Output the (X, Y) coordinate of the center of the cell containing the given text.  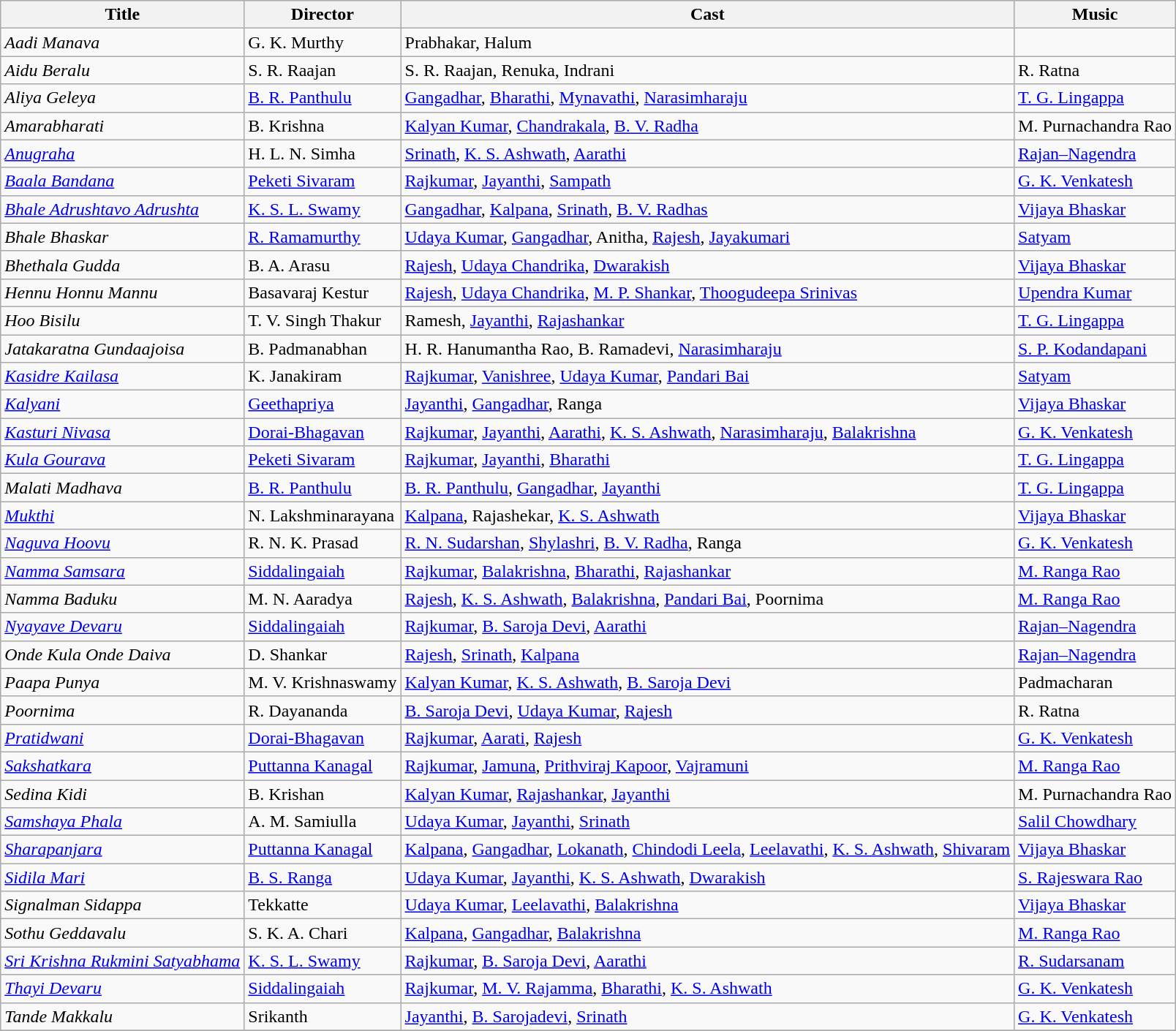
Rajkumar, Vanishree, Udaya Kumar, Pandari Bai (708, 377)
Basavaraj Kestur (323, 292)
R. Ramamurthy (323, 237)
Udaya Kumar, Jayanthi, K. S. Ashwath, Dwarakish (708, 877)
R. N. Sudarshan, Shylashri, B. V. Radha, Ranga (708, 543)
Upendra Kumar (1096, 292)
Kalpana, Gangadhar, Balakrishna (708, 933)
Bhale Bhaskar (123, 237)
R. N. K. Prasad (323, 543)
K. Janakiram (323, 377)
Thayi Devaru (123, 989)
Amarabharati (123, 126)
Sothu Geddavalu (123, 933)
Rajkumar, Jayanthi, Aarathi, K. S. Ashwath, Narasimharaju, Balakrishna (708, 432)
Srikanth (323, 1016)
Aadi Manava (123, 42)
Salil Chowdhary (1096, 822)
Sedina Kidi (123, 793)
B. Krishna (323, 126)
M. N. Aaradya (323, 599)
Rajkumar, Balakrishna, Bharathi, Rajashankar (708, 571)
Bhethala Gudda (123, 265)
A. M. Samiulla (323, 822)
Tande Makkalu (123, 1016)
Jayanthi, B. Sarojadevi, Srinath (708, 1016)
Gangadhar, Kalpana, Srinath, B. V. Radhas (708, 209)
Hennu Honnu Mannu (123, 292)
Geethapriya (323, 404)
B. A. Arasu (323, 265)
Aidu Beralu (123, 70)
Nyayave Devaru (123, 627)
Rajesh, Udaya Chandrika, M. P. Shankar, Thoogudeepa Srinivas (708, 292)
Hoo Bisilu (123, 320)
Rajesh, K. S. Ashwath, Balakrishna, Pandari Bai, Poornima (708, 599)
Kasidre Kailasa (123, 377)
H. R. Hanumantha Rao, B. Ramadevi, Narasimharaju (708, 349)
N. Lakshminarayana (323, 515)
S. Rajeswara Rao (1096, 877)
Sidila Mari (123, 877)
Paapa Punya (123, 682)
Aliya Geleya (123, 98)
Padmacharan (1096, 682)
M. V. Krishnaswamy (323, 682)
Prabhakar, Halum (708, 42)
D. Shankar (323, 654)
Sharapanjara (123, 850)
B. R. Panthulu, Gangadhar, Jayanthi (708, 488)
Srinath, K. S. Ashwath, Aarathi (708, 154)
Title (123, 15)
Director (323, 15)
Udaya Kumar, Gangadhar, Anitha, Rajesh, Jayakumari (708, 237)
Kalpana, Rajashekar, K. S. Ashwath (708, 515)
B. S. Ranga (323, 877)
Rajkumar, Jamuna, Prithviraj Kapoor, Vajramuni (708, 766)
S. R. Raajan, Renuka, Indrani (708, 70)
S. R. Raajan (323, 70)
Mukthi (123, 515)
S. K. A. Chari (323, 933)
Kalyan Kumar, Rajashankar, Jayanthi (708, 793)
Kalpana, Gangadhar, Lokanath, Chindodi Leela, Leelavathi, K. S. Ashwath, Shivaram (708, 850)
Kula Gourava (123, 460)
Anugraha (123, 154)
Onde Kula Onde Daiva (123, 654)
Ramesh, Jayanthi, Rajashankar (708, 320)
T. V. Singh Thakur (323, 320)
Signalman Sidappa (123, 905)
Namma Baduku (123, 599)
Gangadhar, Bharathi, Mynavathi, Narasimharaju (708, 98)
Kalyan Kumar, Chandrakala, B. V. Radha (708, 126)
Jatakaratna Gundaajoisa (123, 349)
S. P. Kodandapani (1096, 349)
Udaya Kumar, Jayanthi, Srinath (708, 822)
Udaya Kumar, Leelavathi, Balakrishna (708, 905)
Jayanthi, Gangadhar, Ranga (708, 404)
Rajkumar, M. V. Rajamma, Bharathi, K. S. Ashwath (708, 989)
Kalyan Kumar, K. S. Ashwath, B. Saroja Devi (708, 682)
B. Krishan (323, 793)
Naguva Hoovu (123, 543)
Namma Samsara (123, 571)
Rajkumar, Jayanthi, Bharathi (708, 460)
Baala Bandana (123, 181)
B. Saroja Devi, Udaya Kumar, Rajesh (708, 710)
Sri Krishna Rukmini Satyabhama (123, 961)
Malati Madhava (123, 488)
Kalyani (123, 404)
Music (1096, 15)
R. Sudarsanam (1096, 961)
Pratidwani (123, 738)
Poornima (123, 710)
Rajkumar, Jayanthi, Sampath (708, 181)
Samshaya Phala (123, 822)
Rajesh, Srinath, Kalpana (708, 654)
B. Padmanabhan (323, 349)
Bhale Adrushtavo Adrushta (123, 209)
Sakshatkara (123, 766)
G. K. Murthy (323, 42)
Cast (708, 15)
Kasturi Nivasa (123, 432)
Rajkumar, Aarati, Rajesh (708, 738)
Tekkatte (323, 905)
H. L. N. Simha (323, 154)
Rajesh, Udaya Chandrika, Dwarakish (708, 265)
R. Dayananda (323, 710)
